Find where the given text appears and provide that cell's center as [X, Y] coordinate. 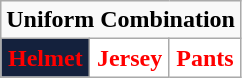
Jersey [130, 58]
Uniform Combination [121, 20]
Helmet [46, 58]
Pants [204, 58]
